Search for the cell housing the specified text and yield its (X, Y) center coordinate. 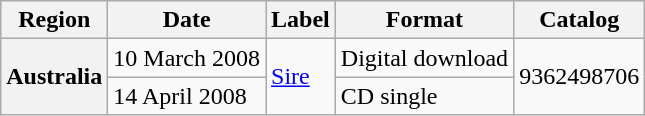
Digital download (424, 58)
CD single (424, 96)
Format (424, 20)
Region (54, 20)
Sire (301, 77)
Date (187, 20)
Label (301, 20)
9362498706 (580, 77)
10 March 2008 (187, 58)
Australia (54, 77)
14 April 2008 (187, 96)
Catalog (580, 20)
